Pinpoint the cell where the given text exists, returning its [X, Y] midpoint coordinate. 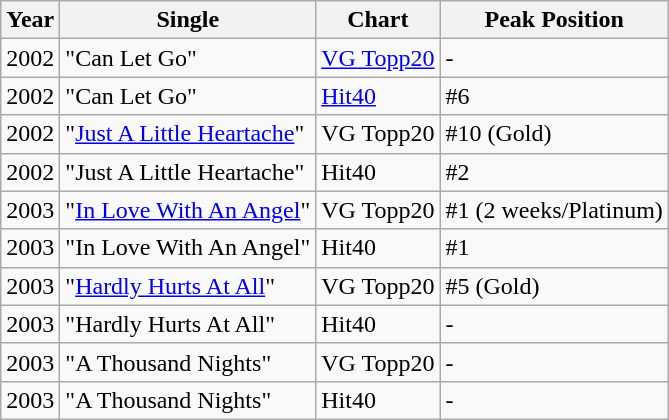
Year [30, 20]
#5 (Gold) [554, 286]
#10 (Gold) [554, 134]
#6 [554, 96]
#2 [554, 172]
#1 (2 weeks/Platinum) [554, 210]
Peak Position [554, 20]
Single [188, 20]
Chart [378, 20]
#1 [554, 248]
